Search for the cell housing the specified text and yield its (x, y) center coordinate. 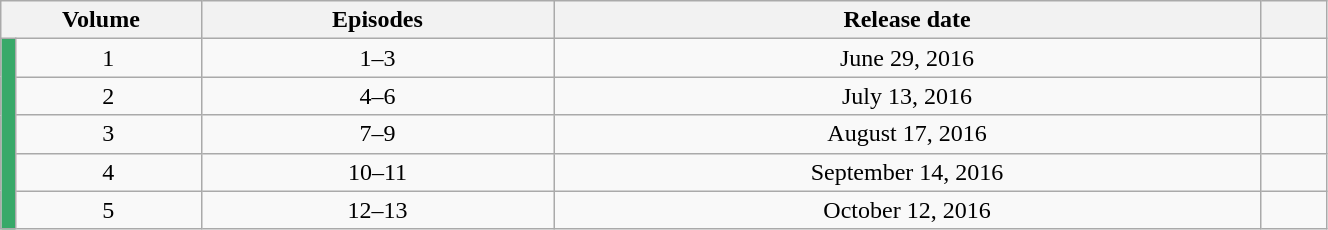
1 (108, 58)
4–6 (378, 96)
5 (108, 210)
July 13, 2016 (907, 96)
10–11 (378, 172)
September 14, 2016 (907, 172)
3 (108, 134)
October 12, 2016 (907, 210)
Release date (907, 20)
Episodes (378, 20)
4 (108, 172)
2 (108, 96)
June 29, 2016 (907, 58)
1–3 (378, 58)
August 17, 2016 (907, 134)
12–13 (378, 210)
7–9 (378, 134)
Volume (101, 20)
